Locate the cell with the specified text and output its [x, y] center coordinate. 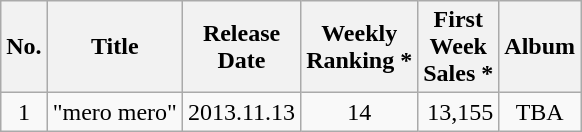
"mero mero" [114, 112]
ReleaseDate [241, 47]
1 [24, 112]
13,155 [458, 112]
FirstWeekSales * [458, 47]
14 [360, 112]
Album [540, 47]
WeeklyRanking * [360, 47]
Title [114, 47]
TBA [540, 112]
2013.11.13 [241, 112]
No. [24, 47]
